Scan for the cell matching the given text and deliver its (x, y) coordinate at center. 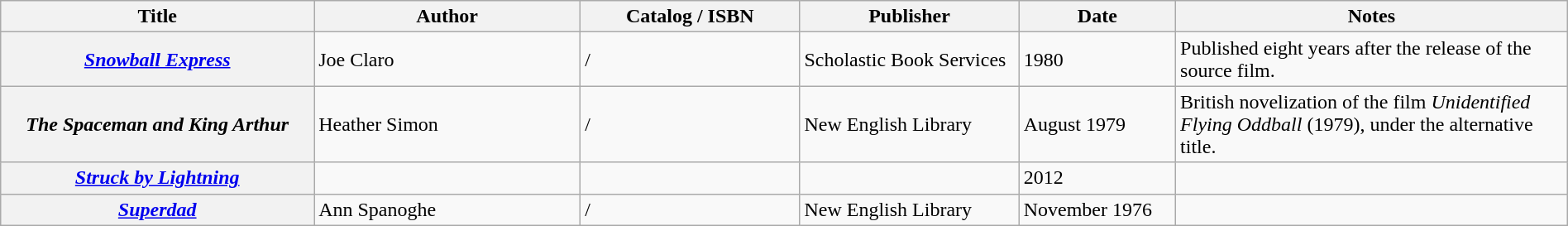
Publisher (910, 17)
Scholastic Book Services (910, 60)
November 1976 (1097, 209)
Snowball Express (157, 60)
British novelization of the film Unidentified Flying Oddball (1979), under the alternative title. (1372, 124)
Joe Claro (447, 60)
Title (157, 17)
Heather Simon (447, 124)
Notes (1372, 17)
Published eight years after the release of the source film. (1372, 60)
2012 (1097, 178)
August 1979 (1097, 124)
Date (1097, 17)
Ann Spanoghe (447, 209)
Catalog / ISBN (690, 17)
Author (447, 17)
The Spaceman and King Arthur (157, 124)
Superdad (157, 209)
Struck by Lightning (157, 178)
1980 (1097, 60)
